Pinpoint the cell where the given text exists, returning its [x, y] midpoint coordinate. 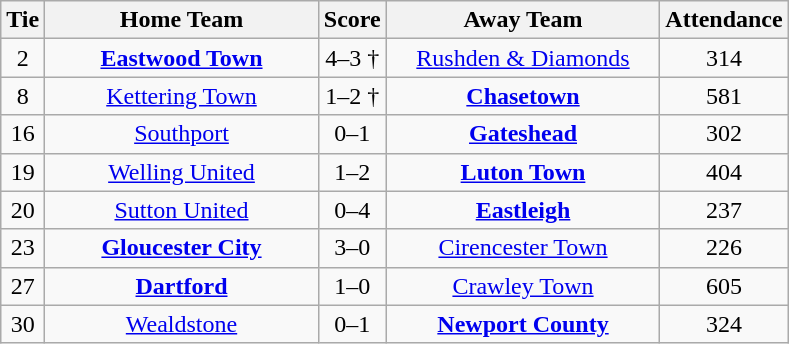
1–2 [352, 172]
Away Team [523, 20]
Crawley Town [523, 286]
Rushden & Diamonds [523, 58]
302 [724, 134]
20 [23, 210]
237 [724, 210]
1–0 [352, 286]
4–3 † [352, 58]
Eastleigh [523, 210]
Score [352, 20]
30 [23, 324]
Luton Town [523, 172]
404 [724, 172]
2 [23, 58]
581 [724, 96]
3–0 [352, 248]
1–2 † [352, 96]
324 [724, 324]
314 [724, 58]
Welling United [182, 172]
Dartford [182, 286]
Eastwood Town [182, 58]
Attendance [724, 20]
0–4 [352, 210]
Home Team [182, 20]
27 [23, 286]
226 [724, 248]
Gateshead [523, 134]
8 [23, 96]
Gloucester City [182, 248]
605 [724, 286]
Chasetown [523, 96]
19 [23, 172]
Southport [182, 134]
Cirencester Town [523, 248]
Sutton United [182, 210]
16 [23, 134]
Tie [23, 20]
23 [23, 248]
Kettering Town [182, 96]
Newport County [523, 324]
Wealdstone [182, 324]
